Detect which cell encompasses the target text, then output its [X, Y] center coordinate. 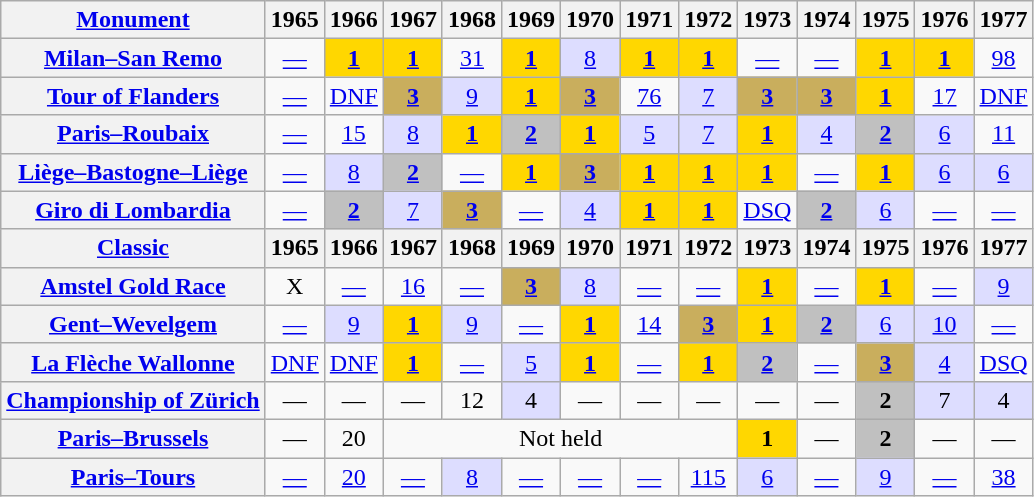
Not held [560, 438]
La Flèche Wallonne [133, 362]
Gent–Wevelgem [133, 324]
38 [1004, 477]
Paris–Roubaix [133, 134]
14 [650, 324]
Paris–Brussels [133, 438]
31 [472, 58]
Paris–Tours [133, 477]
Monument [133, 20]
Amstel Gold Race [133, 286]
115 [708, 477]
Liège–Bastogne–Liège [133, 172]
Championship of Zürich [133, 400]
11 [1004, 134]
Classic [133, 248]
98 [1004, 58]
12 [472, 400]
Tour of Flanders [133, 96]
15 [354, 134]
X [294, 286]
76 [650, 96]
Giro di Lombardia [133, 210]
Milan–San Remo [133, 58]
17 [944, 96]
16 [412, 286]
10 [944, 324]
